Scan for the cell matching the given text and deliver its [X, Y] coordinate at center. 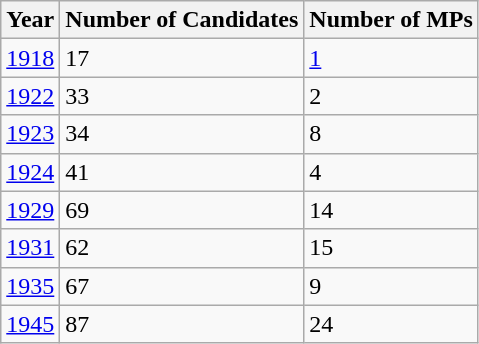
34 [182, 134]
Year [30, 20]
1923 [30, 134]
1 [392, 58]
33 [182, 96]
1945 [30, 324]
24 [392, 324]
67 [182, 286]
1931 [30, 248]
1918 [30, 58]
15 [392, 248]
87 [182, 324]
8 [392, 134]
17 [182, 58]
1922 [30, 96]
2 [392, 96]
1924 [30, 172]
Number of MPs [392, 20]
1929 [30, 210]
69 [182, 210]
14 [392, 210]
4 [392, 172]
41 [182, 172]
Number of Candidates [182, 20]
1935 [30, 286]
62 [182, 248]
9 [392, 286]
